Identify which cell holds the provided text, then report its (x, y) central coordinate. 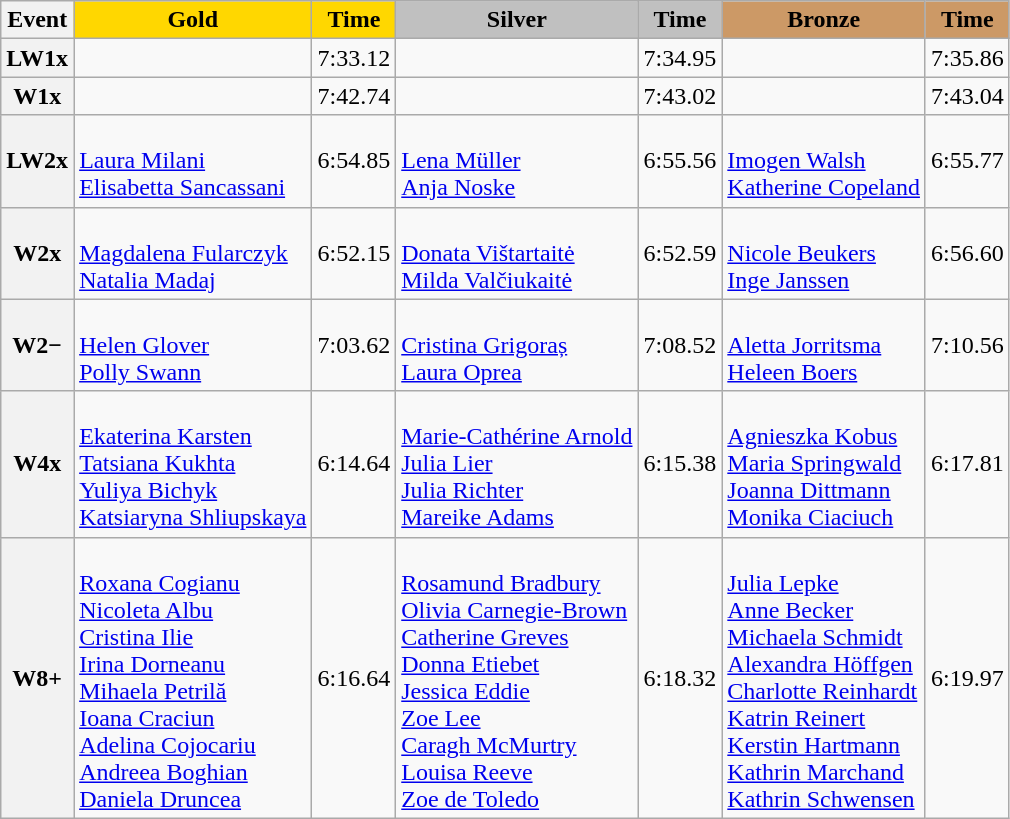
6:14.64 (354, 464)
Rosamund BradburyOlivia Carnegie-BrownCatherine GrevesDonna EtiebetJessica EddieZoe LeeCaragh McMurtryLouisa ReeveZoe de Toledo (517, 678)
Silver (517, 20)
Laura MilaniElisabetta Sancassani (193, 161)
7:43.04 (967, 96)
W2x (38, 253)
7:33.12 (354, 58)
Donata VištartaitėMilda Valčiukaitė (517, 253)
6:54.85 (354, 161)
LW1x (38, 58)
Ekaterina KarstenTatsiana KukhtaYuliya BichykKatsiaryna Shliupskaya (193, 464)
6:19.97 (967, 678)
Bronze (824, 20)
Gold (193, 20)
6:17.81 (967, 464)
W1x (38, 96)
7:03.62 (354, 345)
6:15.38 (680, 464)
Helen GloverPolly Swann (193, 345)
7:10.56 (967, 345)
W2− (38, 345)
Lena MüllerAnja Noske (517, 161)
6:56.60 (967, 253)
W4x (38, 464)
6:52.59 (680, 253)
Nicole BeukersInge Janssen (824, 253)
6:16.64 (354, 678)
7:43.02 (680, 96)
Imogen WalshKatherine Copeland (824, 161)
6:55.56 (680, 161)
7:42.74 (354, 96)
Aletta JorritsmaHeleen Boers (824, 345)
7:08.52 (680, 345)
Agnieszka KobusMaria SpringwaldJoanna DittmannMonika Ciaciuch (824, 464)
LW2x (38, 161)
7:35.86 (967, 58)
Magdalena FularczykNatalia Madaj (193, 253)
6:18.32 (680, 678)
Cristina GrigorașLaura Oprea (517, 345)
6:52.15 (354, 253)
Roxana CogianuNicoleta AlbuCristina IlieIrina DorneanuMihaela PetrilăIoana CraciunAdelina CojocariuAndreea BoghianDaniela Druncea (193, 678)
6:55.77 (967, 161)
Julia LepkeAnne BeckerMichaela SchmidtAlexandra HöffgenCharlotte ReinhardtKatrin ReinertKerstin HartmannKathrin MarchandKathrin Schwensen (824, 678)
W8+ (38, 678)
7:34.95 (680, 58)
Event (38, 20)
Marie-Cathérine ArnoldJulia LierJulia RichterMareike Adams (517, 464)
